Capture the cell that displays the provided text and extract its (x, y) central coordinate. 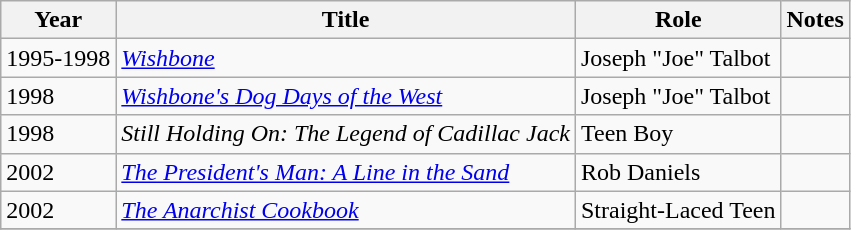
Year (58, 20)
Role (678, 20)
Teen Boy (678, 134)
Rob Daniels (678, 172)
1995-1998 (58, 58)
Notes (815, 20)
The President's Man: A Line in the Sand (346, 172)
Wishbone's Dog Days of the West (346, 96)
Still Holding On: The Legend of Cadillac Jack (346, 134)
Straight-Laced Teen (678, 210)
Title (346, 20)
Wishbone (346, 58)
The Anarchist Cookbook (346, 210)
